Find where the given text appears and provide that cell's center as (X, Y) coordinate. 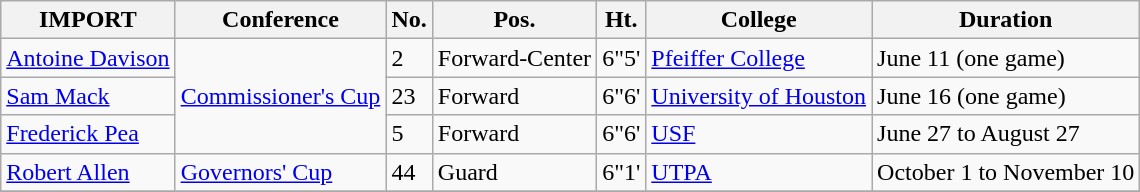
Governors' Cup (280, 172)
June 16 (one game) (1006, 96)
Pfeiffer College (759, 58)
Guard (514, 172)
Pos. (514, 20)
Antoine Davison (88, 58)
Robert Allen (88, 172)
June 27 to August 27 (1006, 134)
College (759, 20)
UTPA (759, 172)
USF (759, 134)
2 (409, 58)
Commissioner's Cup (280, 96)
6"1' (622, 172)
6"5' (622, 58)
October 1 to November 10 (1006, 172)
Conference (280, 20)
June 11 (one game) (1006, 58)
Forward-Center (514, 58)
5 (409, 134)
No. (409, 20)
IMPORT (88, 20)
University of Houston (759, 96)
44 (409, 172)
23 (409, 96)
Duration (1006, 20)
Ht. (622, 20)
Frederick Pea (88, 134)
Sam Mack (88, 96)
